Return the (X, Y) coordinate for the center point of the cell that contains the specified text.  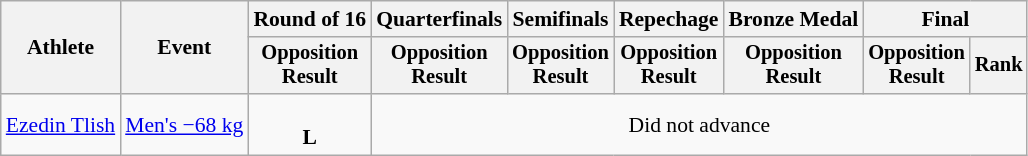
L (310, 124)
Rank (999, 66)
Ezedin Tlish (60, 124)
Repechage (669, 19)
Men's −68 kg (184, 124)
Final (945, 19)
Athlete (60, 48)
Semifinals (560, 19)
Round of 16 (310, 19)
Quarterfinals (439, 19)
Did not advance (699, 124)
Event (184, 48)
Bronze Medal (793, 19)
